Find where the given text appears and provide that cell's center as (x, y) coordinate. 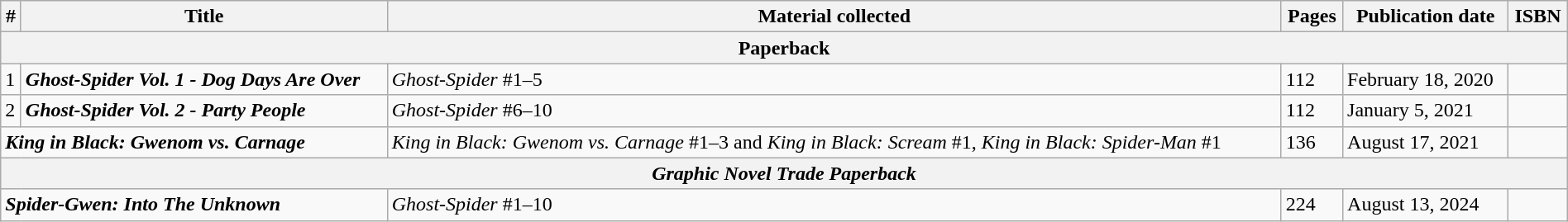
Ghost-Spider #1–10 (834, 205)
Ghost-Spider #1–5 (834, 79)
Ghost-Spider Vol. 1 - Dog Days Are Over (203, 79)
August 17, 2021 (1426, 142)
Graphic Novel Trade Paperback (784, 173)
January 5, 2021 (1426, 111)
King in Black: Gwenom vs. Carnage (194, 142)
Spider-Gwen: Into The Unknown (194, 205)
August 13, 2024 (1426, 205)
ISBN (1538, 17)
224 (1312, 205)
1 (12, 79)
136 (1312, 142)
Material collected (834, 17)
February 18, 2020 (1426, 79)
King in Black: Gwenom vs. Carnage #1–3 and King in Black: Scream #1, King in Black: Spider-Man #1 (834, 142)
Paperback (784, 48)
Pages (1312, 17)
Title (203, 17)
2 (12, 111)
# (12, 17)
Ghost-Spider #6–10 (834, 111)
Publication date (1426, 17)
Ghost-Spider Vol. 2 - Party People (203, 111)
